Extract the [x, y] coordinate from the center of the cell holding the provided text.  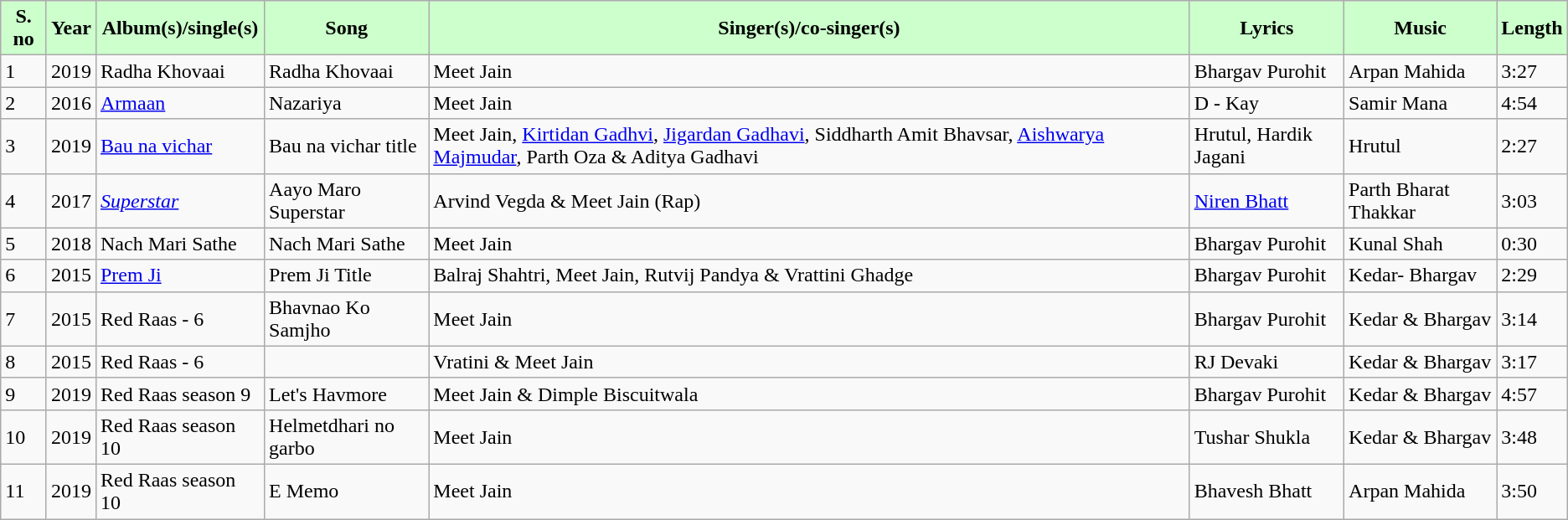
Hrutul [1421, 146]
Hrutul, Hardik Jagani [1266, 146]
D - Kay [1266, 103]
Niren Bhatt [1266, 201]
2017 [70, 201]
Singer(s)/co-singer(s) [809, 28]
Nazariya [347, 103]
4 [23, 201]
Arvind Vegda & Meet Jain (Rap) [809, 201]
3:48 [1533, 437]
2 [23, 103]
Prem Ji [179, 275]
Bhavnao Ko Samjho [347, 318]
Parth Bharat Thakkar [1421, 201]
3:50 [1533, 491]
3:03 [1533, 201]
7 [23, 318]
Length [1533, 28]
6 [23, 275]
Let's Havmore [347, 394]
1 [23, 71]
Bhavesh Bhatt [1266, 491]
Aayo Maro Superstar [347, 201]
2:29 [1533, 275]
5 [23, 244]
Bau na vichar title [347, 146]
Vratini & Meet Jain [809, 362]
Meet Jain & Dimple Biscuitwala [809, 394]
8 [23, 362]
0:30 [1533, 244]
Samir Mana [1421, 103]
Bau na vichar [179, 146]
Lyrics [1266, 28]
9 [23, 394]
3:14 [1533, 318]
4:54 [1533, 103]
Prem Ji Title [347, 275]
Year [70, 28]
Music [1421, 28]
3 [23, 146]
S. no [23, 28]
Armaan [179, 103]
Kunal Shah [1421, 244]
Tushar Shukla [1266, 437]
Kedar- Bhargav [1421, 275]
Meet Jain, Kirtidan Gadhvi, Jigardan Gadhavi, Siddharth Amit Bhavsar, Aishwarya Majmudar, Parth Oza & Aditya Gadhavi [809, 146]
Superstar [179, 201]
E Memo [347, 491]
RJ Devaki [1266, 362]
2016 [70, 103]
Balraj Shahtri, Meet Jain, Rutvij Pandya & Vrattini Ghadge [809, 275]
11 [23, 491]
10 [23, 437]
2:27 [1533, 146]
3:17 [1533, 362]
Album(s)/single(s) [179, 28]
2018 [70, 244]
Red Raas season 9 [179, 394]
Helmetdhari no garbo [347, 437]
Song [347, 28]
3:27 [1533, 71]
4:57 [1533, 394]
